Pinpoint the cell where the given text exists, returning its [X, Y] midpoint coordinate. 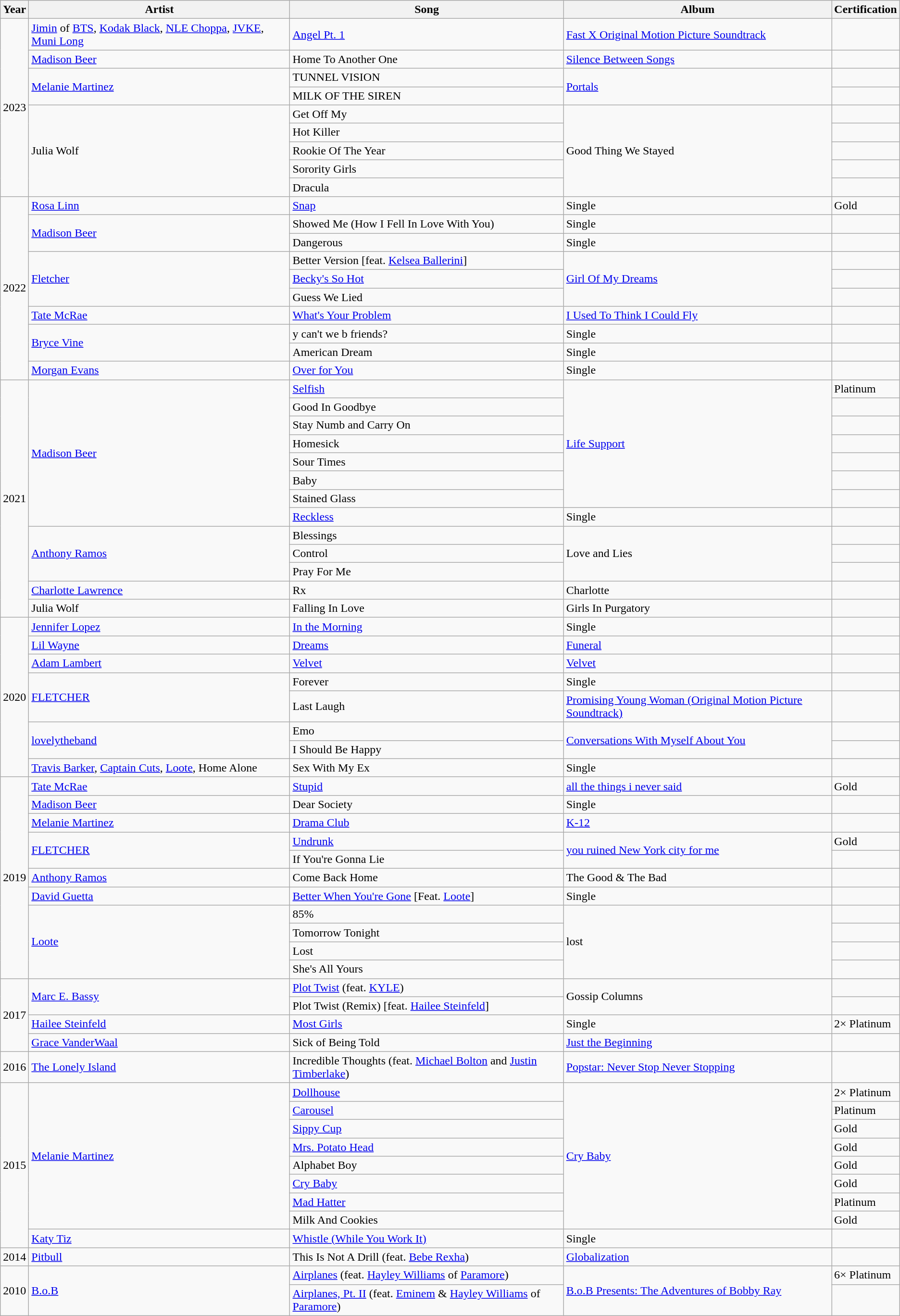
Incredible Thoughts (feat. Michael Bolton and Justin Timberlake) [427, 1067]
Charlotte [697, 590]
In the Morning [427, 627]
Airplanes (feat. Hayley Williams of Paramore) [427, 1275]
2015 [14, 1165]
Sex With My Ex [427, 768]
Home To Another One [427, 59]
Rosa Linn [160, 205]
Travis Barker, Captain Cuts, Loote, Home Alone [160, 768]
Sorority Girls [427, 169]
B.o.B Presents: The Adventures of Bobby Ray [697, 1291]
Jimin of BTS, Kodak Black, NLE Choppa, JVKE, Muni Long [160, 35]
Angel Pt. 1 [427, 35]
Reckless [427, 517]
2023 [14, 108]
Falling In Love [427, 608]
Popstar: Never Stop Never Stopping [697, 1067]
Emo [427, 731]
B.o.B [160, 1291]
Better Version [feat. Kelsea Ballerini] [427, 261]
y can't we b friends? [427, 334]
K-12 [697, 822]
Baby [427, 480]
you ruined New York city for me [697, 850]
Promising Young Woman (Original Motion Picture Soundtrack) [697, 706]
I Should Be Happy [427, 749]
2010 [14, 1291]
Lil Wayne [160, 645]
Better When You're Gone [Feat. Loote] [427, 896]
What's Your Problem [427, 316]
Dear Society [427, 804]
Mrs. Potato Head [427, 1147]
Artist [160, 10]
Bryce Vine [160, 343]
Sick of Being Told [427, 1042]
Silence Between Songs [697, 59]
Come Back Home [427, 878]
Over for You [427, 370]
Fletcher [160, 279]
2022 [14, 288]
Sippy Cup [427, 1128]
Snap [427, 205]
Mad Hatter [427, 1202]
I Used To Think I Could Fly [697, 316]
85% [427, 914]
all the things i never said [697, 786]
Sour Times [427, 462]
Year [14, 10]
Hailee Steinfeld [160, 1024]
2017 [14, 1015]
Tomorrow Tonight [427, 933]
2020 [14, 697]
The Lonely Island [160, 1067]
Stay Numb and Carry On [427, 425]
Dreams [427, 645]
Dangerous [427, 242]
lovelytheband [160, 740]
Jennifer Lopez [160, 627]
Becky's So Hot [427, 279]
Hot Killer [427, 132]
2021 [14, 498]
Dracula [427, 187]
Globalization [697, 1257]
This Is Not A Drill (feat. Bebe Rexha) [427, 1257]
Rx [427, 590]
Dollhouse [427, 1092]
Certification [866, 10]
Marc E. Bassy [160, 997]
Good Thing We Stayed [697, 151]
Girl Of My Dreams [697, 279]
Undrunk [427, 841]
Airplanes, Pt. II (feat. Eminem & Hayley Williams of Paramore) [427, 1300]
Adam Lambert [160, 663]
lost [697, 942]
Stupid [427, 786]
2016 [14, 1067]
Alphabet Boy [427, 1165]
Grace VanderWaal [160, 1042]
The Good & The Bad [697, 878]
Drama Club [427, 822]
If You're Gonna Lie [427, 860]
Forever [427, 682]
Stained Glass [427, 498]
Selfish [427, 389]
She's All Yours [427, 969]
Girls In Purgatory [697, 608]
Funeral [697, 645]
Gossip Columns [697, 997]
Whistle (While You Work It) [427, 1239]
6× Platinum [866, 1275]
2014 [14, 1257]
Last Laugh [427, 706]
TUNNEL VISION [427, 77]
Good In Goodbye [427, 407]
Rookie Of The Year [427, 151]
Control [427, 554]
American Dream [427, 352]
Plot Twist (Remix) [feat. Hailee Steinfeld] [427, 1006]
Get Off My [427, 114]
Pitbull [160, 1257]
Loote [160, 942]
Fast X Original Motion Picture Soundtrack [697, 35]
Blessings [427, 535]
Plot Twist (feat. KYLE) [427, 987]
Pray For Me [427, 572]
Guess We Lied [427, 297]
Carousel [427, 1110]
Just the Beginning [697, 1042]
Milk And Cookies [427, 1220]
MILK OF THE SIREN [427, 96]
Life Support [697, 443]
Most Girls [427, 1024]
Showed Me (How I Fell In Love With You) [427, 224]
Charlotte Lawrence [160, 590]
Homesick [427, 443]
Morgan Evans [160, 370]
Katy Tiz [160, 1239]
Album [697, 10]
Lost [427, 951]
Love and Lies [697, 554]
Conversations With Myself About You [697, 740]
David Guetta [160, 896]
Portals [697, 87]
Song [427, 10]
2019 [14, 877]
